Identify which cell holds the provided text, then report its [x, y] central coordinate. 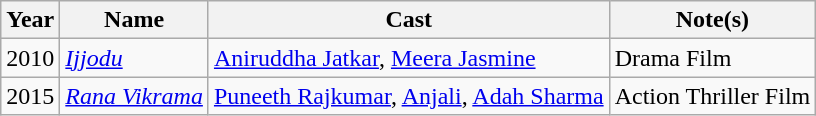
Year [30, 20]
Action Thriller Film [712, 96]
Name [134, 20]
Drama Film [712, 58]
Puneeth Rajkumar, Anjali, Adah Sharma [408, 96]
Rana Vikrama [134, 96]
Aniruddha Jatkar, Meera Jasmine [408, 58]
2015 [30, 96]
2010 [30, 58]
Cast [408, 20]
Note(s) [712, 20]
Ijjodu [134, 58]
